Locate the cell with the specified text and output its (X, Y) center coordinate. 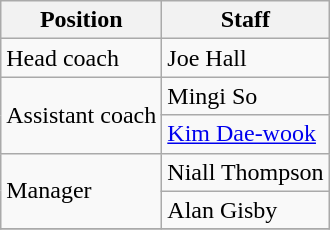
Position (82, 20)
Niall Thompson (246, 172)
Joe Hall (246, 58)
Head coach (82, 58)
Assistant coach (82, 115)
Alan Gisby (246, 210)
Staff (246, 20)
Manager (82, 191)
Mingi So (246, 96)
Kim Dae-wook (246, 134)
